Determine the (X, Y) coordinate at the center of the cell enclosing the given text.  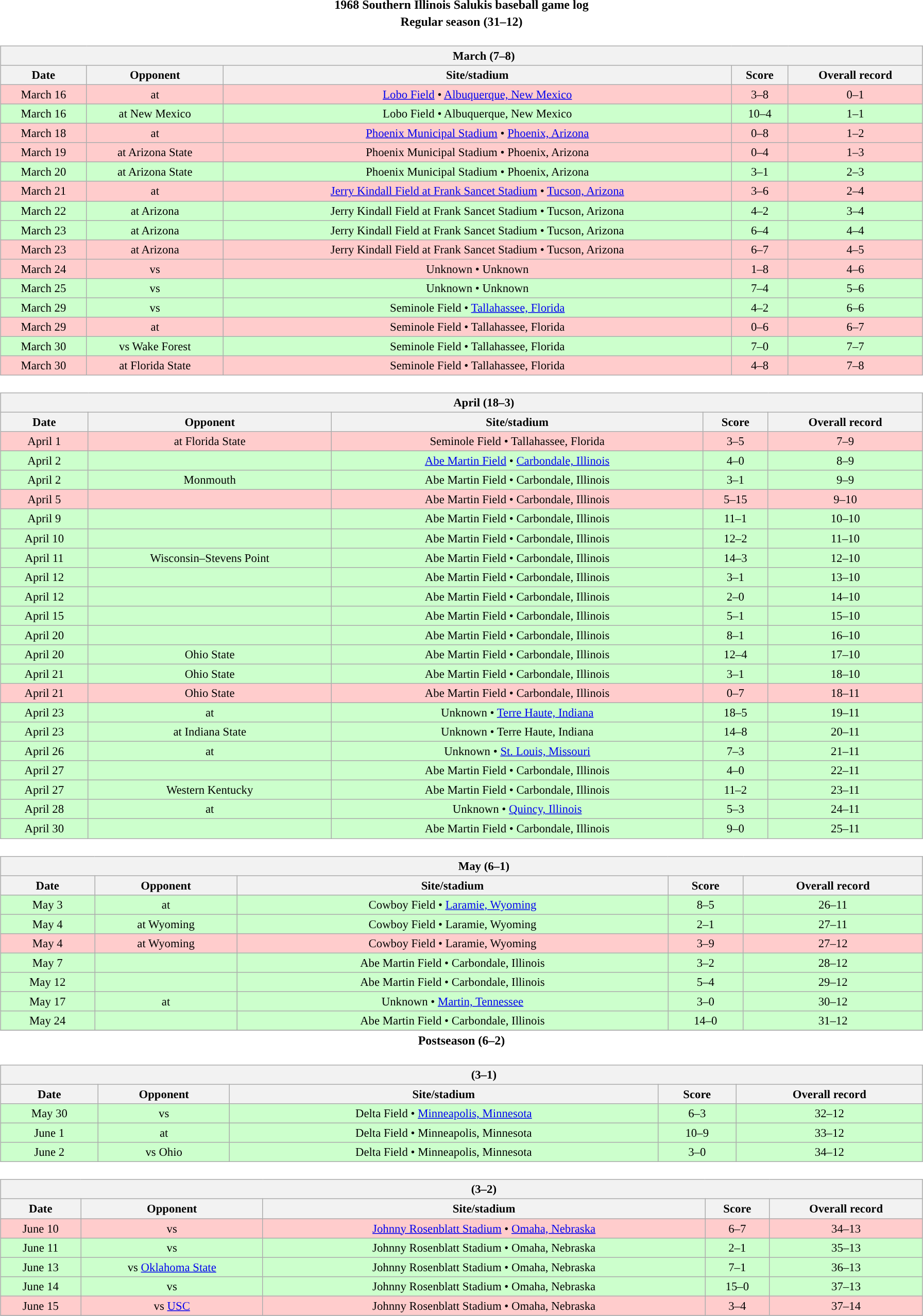
3–9 (706, 943)
June 15 (41, 1306)
March 25 (43, 288)
May 12 (47, 982)
June 10 (41, 1228)
15–10 (845, 616)
14–3 (736, 558)
24–11 (845, 809)
8–1 (736, 635)
vs Wake Forest (155, 346)
29–12 (833, 982)
11–10 (845, 538)
10–4 (760, 114)
vs Ohio (164, 1152)
12–4 (736, 655)
May (6–1) (461, 866)
May 30 (49, 1114)
5–6 (855, 288)
18–10 (845, 674)
2–3 (855, 172)
6–6 (855, 307)
March 20 (43, 172)
8–5 (706, 904)
32–12 (829, 1114)
19–11 (845, 712)
April 5 (44, 500)
26–11 (833, 904)
5–4 (706, 982)
9–0 (736, 829)
(3–2) (461, 1189)
March 18 (43, 133)
March 19 (43, 152)
May 24 (47, 1021)
34–12 (829, 1152)
37–13 (846, 1286)
May 7 (47, 963)
April 26 (44, 751)
7–7 (855, 346)
12–10 (845, 558)
April 10 (44, 538)
7–0 (760, 346)
6–4 (760, 230)
at Indiana State (210, 732)
10–9 (697, 1133)
6–3 (697, 1114)
37–14 (846, 1306)
3–6 (760, 191)
0–8 (760, 133)
March (7–8) (461, 56)
36–13 (846, 1267)
5–15 (736, 500)
4–4 (855, 230)
1–3 (855, 152)
5–1 (736, 616)
Unknown • Quincy, Illinois (517, 809)
11–2 (736, 790)
27–11 (833, 924)
April 11 (44, 558)
at New Mexico (155, 114)
Unknown • St. Louis, Missouri (517, 751)
March 22 (43, 211)
4–6 (855, 269)
June 2 (49, 1152)
March 21 (43, 191)
0–7 (736, 693)
0–4 (760, 152)
June 14 (41, 1286)
15–0 (738, 1286)
June 1 (49, 1133)
vs Oklahoma State (172, 1267)
23–11 (845, 790)
May 17 (47, 1001)
18–5 (736, 712)
8–9 (845, 461)
28–12 (833, 963)
14–10 (845, 596)
April (18–3) (461, 403)
June 13 (41, 1267)
Wisconsin–Stevens Point (210, 558)
21–11 (845, 751)
April 15 (44, 616)
33–12 (829, 1133)
4–8 (760, 366)
April 9 (44, 519)
11–1 (736, 519)
22–11 (845, 771)
34–13 (846, 1228)
Unknown • Martin, Tennessee (452, 1001)
3–2 (706, 963)
30–12 (833, 1001)
April 1 (44, 441)
(3–1) (461, 1075)
3–8 (760, 94)
25–11 (845, 829)
7–9 (845, 441)
18–11 (845, 693)
35–13 (846, 1247)
Western Kentucky (210, 790)
4–5 (855, 249)
7–1 (738, 1267)
14–8 (736, 732)
Monmouth (210, 480)
9–10 (845, 500)
9–9 (845, 480)
1–1 (855, 114)
April 30 (44, 829)
1–2 (855, 133)
14–0 (706, 1021)
0–1 (855, 94)
17–10 (845, 655)
May 3 (47, 904)
April 28 (44, 809)
5–3 (736, 809)
27–12 (833, 943)
1–8 (760, 269)
7–3 (736, 751)
20–11 (845, 732)
7–4 (760, 288)
3–5 (736, 441)
13–10 (845, 577)
June 11 (41, 1247)
16–10 (845, 635)
31–12 (833, 1021)
vs USC (172, 1306)
0–6 (760, 327)
March 24 (43, 269)
2–4 (855, 191)
10–10 (845, 519)
7–8 (855, 366)
2–0 (736, 596)
12–2 (736, 538)
